Return the [X, Y] coordinate for the center point of the cell that contains the specified text.  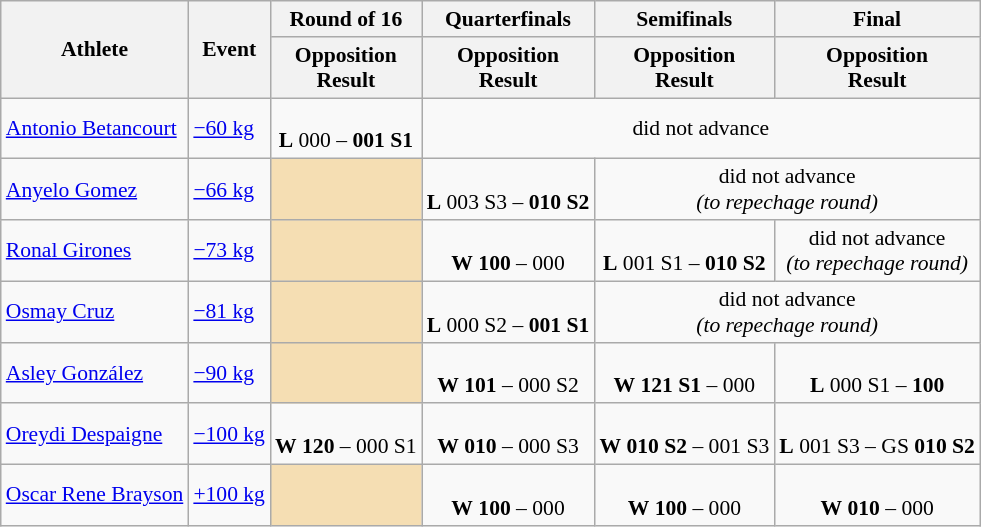
Antonio Betancourt [95, 128]
Osmay Cruz [95, 312]
−66 kg [229, 190]
did not advance [701, 128]
Anyelo Gomez [95, 190]
+100 kg [229, 496]
W 101 – 000 S2 [508, 372]
L 001 S3 – GS 010 S2 [877, 434]
L 003 S3 – 010 S2 [508, 190]
L 000 S2 – 001 S1 [508, 312]
Oscar Rene Brayson [95, 496]
W 120 – 000 S1 [346, 434]
−73 kg [229, 250]
Athlete [95, 50]
Round of 16 [346, 19]
Semifinals [684, 19]
L 001 S1 – 010 S2 [684, 250]
Ronal Girones [95, 250]
Quarterfinals [508, 19]
−100 kg [229, 434]
W 010 – 000 [877, 496]
−90 kg [229, 372]
W 010 – 000 S3 [508, 434]
Event [229, 50]
L 000 – 001 S1 [346, 128]
Final [877, 19]
−81 kg [229, 312]
−60 kg [229, 128]
L 000 S1 – 100 [877, 372]
W 121 S1 – 000 [684, 372]
Asley González [95, 372]
W 010 S2 – 001 S3 [684, 434]
Oreydi Despaigne [95, 434]
